Scan for the cell matching the given text and deliver its [x, y] coordinate at center. 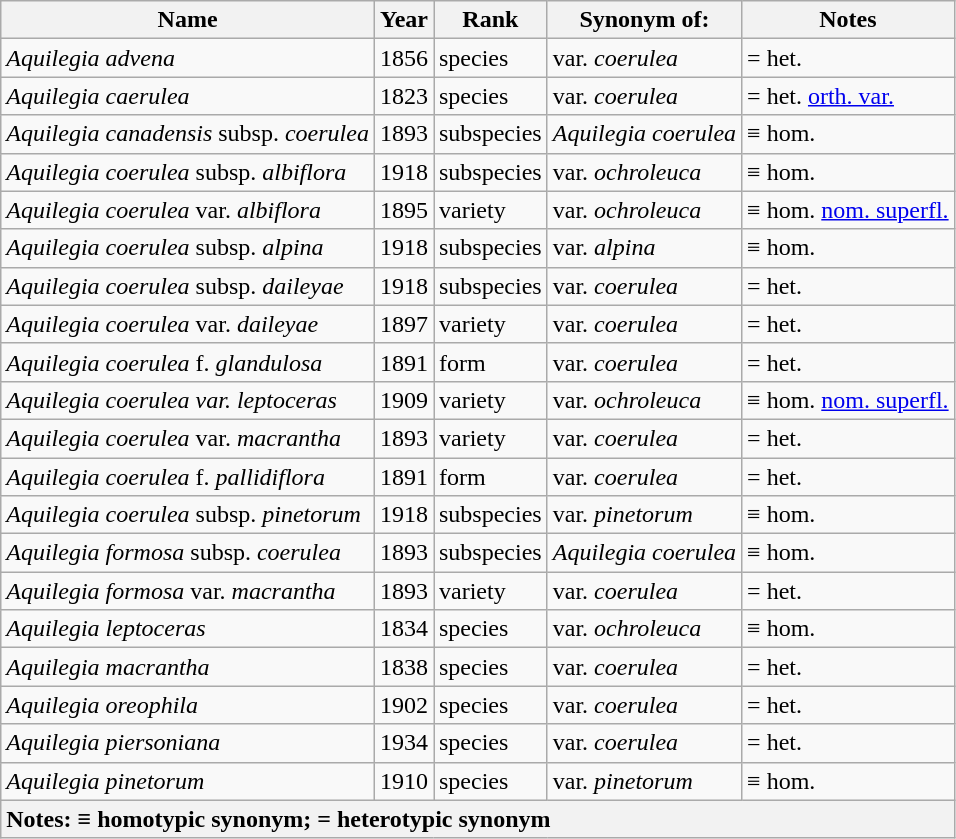
Notes: ≡ homotypic synonym; = heterotypic synonym [478, 819]
1834 [404, 629]
Aquilegia formosa subsp. coerulea [188, 553]
1934 [404, 743]
Aquilegia coerulea var. albiflora [188, 210]
1895 [404, 210]
1902 [404, 705]
Aquilegia advena [188, 58]
Rank [491, 20]
1909 [404, 400]
1823 [404, 96]
Notes [848, 20]
1838 [404, 667]
Aquilegia coerulea subsp. daileyae [188, 286]
Aquilegia coerulea var. macrantha [188, 438]
1897 [404, 324]
Name [188, 20]
Aquilegia pinetorum [188, 781]
Aquilegia macrantha [188, 667]
Aquilegia coerulea subsp. albiflora [188, 172]
Aquilegia formosa var. macrantha [188, 591]
Aquilegia leptoceras [188, 629]
1856 [404, 58]
Aquilegia oreophila [188, 705]
Aquilegia coerulea subsp. pinetorum [188, 515]
Aquilegia canadensis subsp. coerulea [188, 134]
Aquilegia piersoniana [188, 743]
var. alpina [644, 248]
Aquilegia caerulea [188, 96]
Aquilegia coerulea f. glandulosa [188, 362]
= het. orth. var. [848, 96]
Aquilegia coerulea f. pallidiflora [188, 477]
Synonym of: [644, 20]
Aquilegia coerulea subsp. alpina [188, 248]
Aquilegia coerulea var. daileyae [188, 324]
1910 [404, 781]
Year [404, 20]
Aquilegia coerulea var. leptoceras [188, 400]
